Search for the cell housing the specified text and yield its [X, Y] center coordinate. 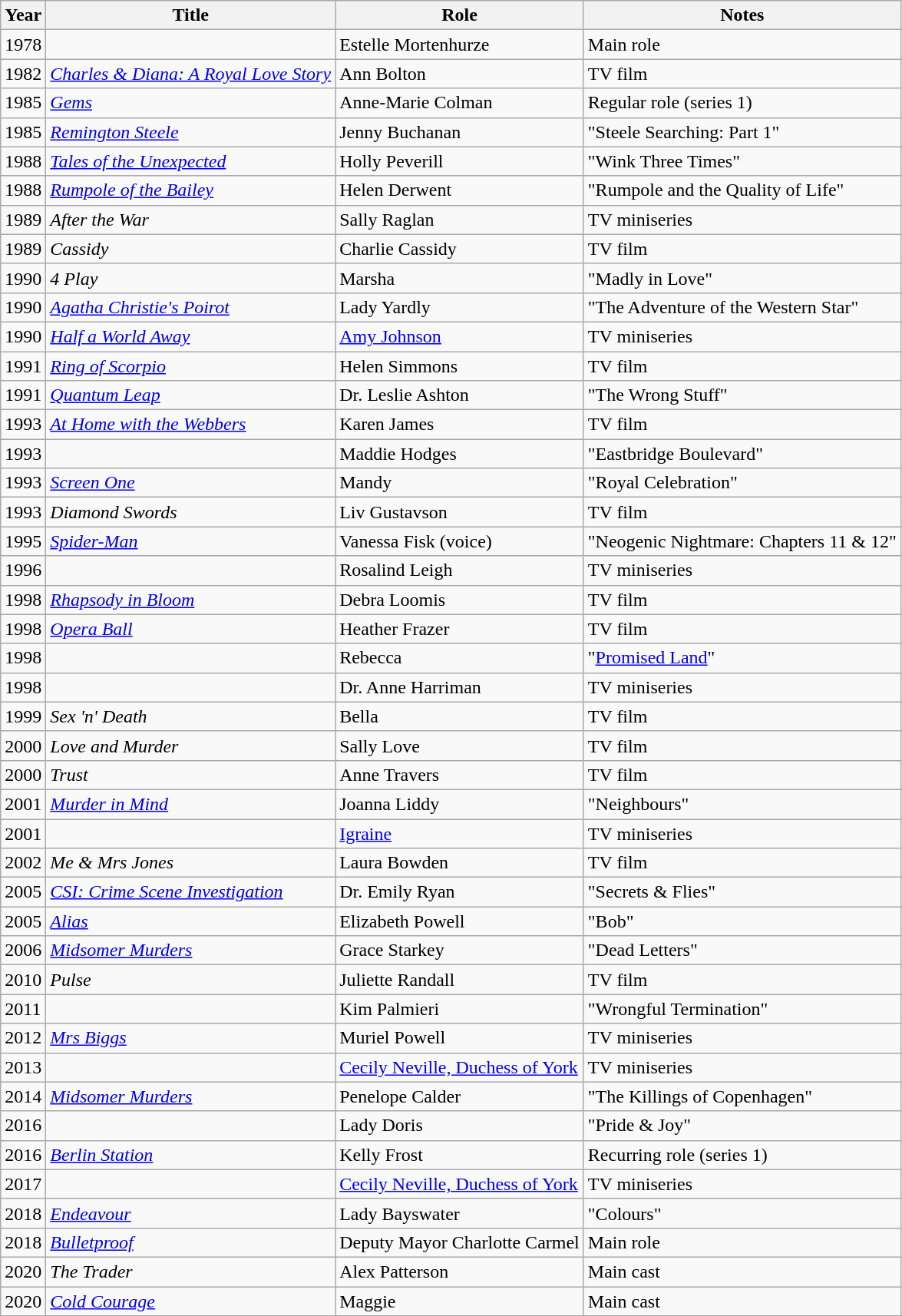
Joanna Liddy [460, 804]
2002 [23, 863]
"The Wrong Stuff" [742, 395]
"Madly in Love" [742, 278]
"Wink Three Times" [742, 161]
2006 [23, 951]
Helen Derwent [460, 190]
Estelle Mortenhurze [460, 45]
2013 [23, 1067]
"Bob" [742, 921]
Charlie Cassidy [460, 249]
"The Killings of Copenhagen" [742, 1096]
"Pride & Joy" [742, 1126]
"The Adventure of the Western Star" [742, 307]
Alex Patterson [460, 1271]
Love and Murder [190, 746]
Mrs Biggs [190, 1038]
2012 [23, 1038]
Penelope Calder [460, 1096]
Agatha Christie's Poirot [190, 307]
Title [190, 15]
Spider-Man [190, 541]
Liv Gustavson [460, 512]
Rosalind Leigh [460, 570]
"Neighbours" [742, 804]
Rumpole of the Bailey [190, 190]
Marsha [460, 278]
Holly Peverill [460, 161]
"Colours" [742, 1213]
2010 [23, 980]
Ann Bolton [460, 74]
Grace Starkey [460, 951]
Rhapsody in Bloom [190, 600]
Vanessa Fisk (voice) [460, 541]
Lady Doris [460, 1126]
Ring of Scorpio [190, 366]
Remington Steele [190, 132]
Anne-Marie Colman [460, 103]
At Home with the Webbers [190, 425]
Mandy [460, 483]
Cold Courage [190, 1301]
Juliette Randall [460, 980]
Recurring role (series 1) [742, 1155]
After the War [190, 220]
1996 [23, 570]
Rebecca [460, 658]
Amy Johnson [460, 336]
"Eastbridge Boulevard" [742, 454]
"Royal Celebration" [742, 483]
Endeavour [190, 1213]
Cassidy [190, 249]
Helen Simmons [460, 366]
Pulse [190, 980]
Deputy Mayor Charlotte Carmel [460, 1242]
1978 [23, 45]
Igraine [460, 833]
Berlin Station [190, 1155]
2011 [23, 1009]
"Dead Letters" [742, 951]
"Steele Searching: Part 1" [742, 132]
Dr. Anne Harriman [460, 687]
Debra Loomis [460, 600]
Murder in Mind [190, 804]
"Wrongful Termination" [742, 1009]
Heather Frazer [460, 629]
Me & Mrs Jones [190, 863]
Lady Yardly [460, 307]
Muriel Powell [460, 1038]
Charles & Diana: A Royal Love Story [190, 74]
Kim Palmieri [460, 1009]
Regular role (series 1) [742, 103]
Year [23, 15]
Opera Ball [190, 629]
Role [460, 15]
"Secrets & Flies" [742, 892]
Sally Love [460, 746]
2017 [23, 1184]
The Trader [190, 1271]
Karen James [460, 425]
4 Play [190, 278]
1982 [23, 74]
Gems [190, 103]
Anne Travers [460, 775]
Alias [190, 921]
Notes [742, 15]
Maddie Hodges [460, 454]
Diamond Swords [190, 512]
"Rumpole and the Quality of Life" [742, 190]
Screen One [190, 483]
1999 [23, 716]
"Neogenic Nightmare: Chapters 11 & 12" [742, 541]
Laura Bowden [460, 863]
CSI: Crime Scene Investigation [190, 892]
Half a World Away [190, 336]
"Promised Land" [742, 658]
Kelly Frost [460, 1155]
2014 [23, 1096]
1995 [23, 541]
Elizabeth Powell [460, 921]
Sex 'n' Death [190, 716]
Bulletproof [190, 1242]
Sally Raglan [460, 220]
Tales of the Unexpected [190, 161]
Quantum Leap [190, 395]
Maggie [460, 1301]
Lady Bayswater [460, 1213]
Bella [460, 716]
Dr. Leslie Ashton [460, 395]
Jenny Buchanan [460, 132]
Dr. Emily Ryan [460, 892]
Trust [190, 775]
